Pinpoint the cell where the given text exists, returning its (X, Y) midpoint coordinate. 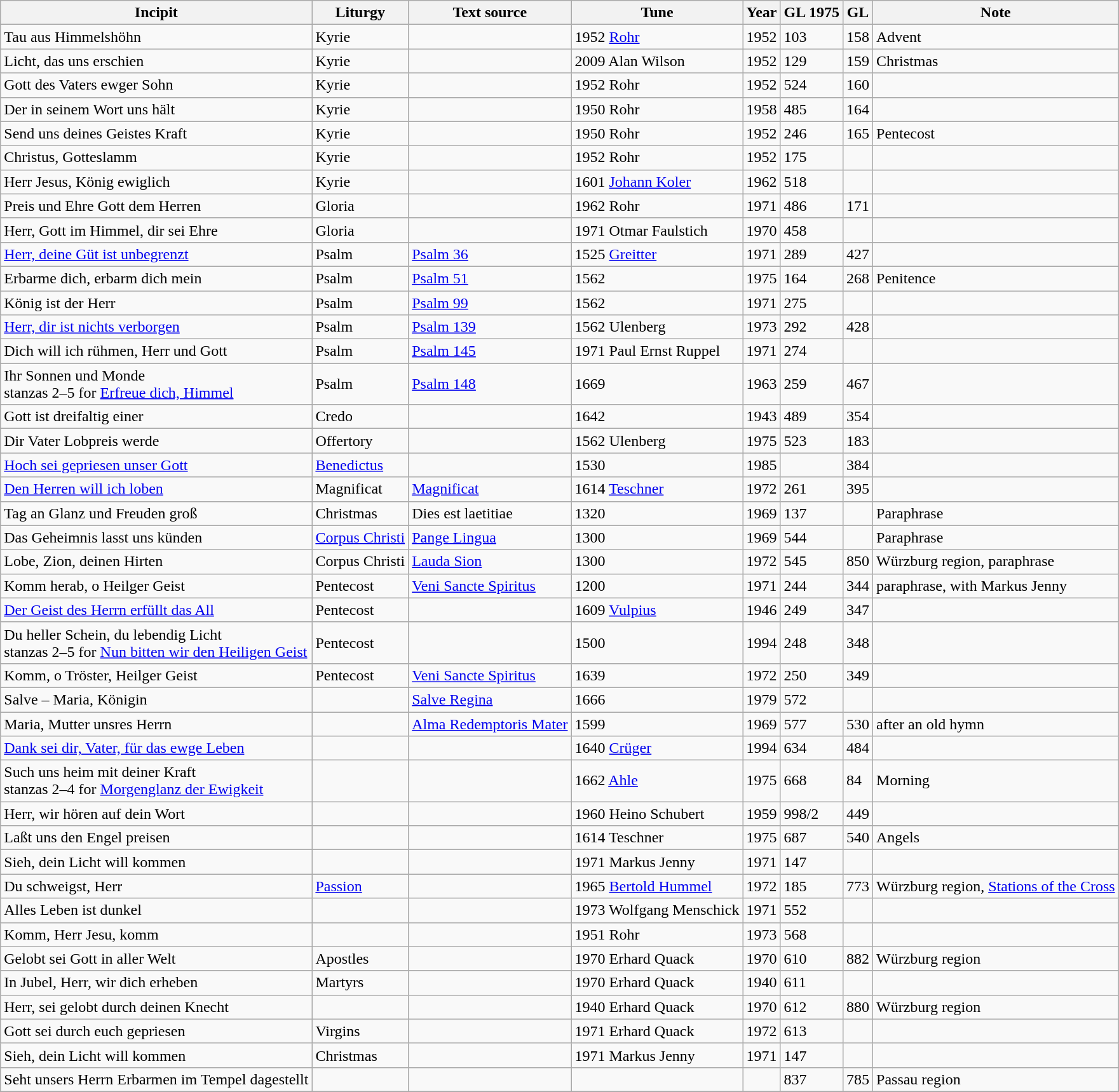
1979 (761, 699)
Den Herren will ich loben (156, 489)
384 (858, 465)
Psalm 139 (490, 327)
137 (811, 513)
1200 (657, 586)
1962 Rohr (657, 206)
Tau aus Himmelshöhn (156, 37)
524 (811, 85)
Apostles (360, 959)
165 (858, 133)
577 (811, 724)
1971 Otmar Faulstich (657, 230)
Gott ist dreifaltig einer (156, 417)
Komm, o Tröster, Heilger Geist (156, 675)
Note (996, 13)
Würzburg region, Stations of the Cross (996, 886)
Laßt uns den Engel preisen (156, 838)
Gott des Vaters ewger Sohn (156, 85)
292 (811, 327)
349 (858, 675)
Erbarme dich, erbarm dich mein (156, 278)
Seht unsers Herrn Erbarmen im Tempel dagestellt (156, 1079)
after an old hymn (996, 724)
1609 Vulpius (657, 610)
1599 (657, 724)
Benedictus (360, 465)
Herr Jesus, König ewiglich (156, 182)
2009 Alan Wilson (657, 61)
159 (858, 61)
1943 (761, 417)
1640 Crüger (657, 748)
König ist der Herr (156, 303)
427 (858, 254)
Psalm 99 (490, 303)
1965 Bertold Hummel (657, 886)
268 (858, 278)
850 (858, 562)
Send uns deines Geistes Kraft (156, 133)
Incipit (156, 13)
1973 Wolfgang Menschick (657, 910)
Ihr Sonnen und Monde stanzas 2–5 for Erfreue dich, Himmel (156, 384)
1960 Heino Schubert (657, 814)
Dies est laetitiae (490, 513)
Herr, sei gelobt durch deinen Knecht (156, 1007)
Hoch sei gepriesen unser Gott (156, 465)
183 (858, 441)
Gelobt sei Gott in aller Welt (156, 959)
344 (858, 586)
837 (811, 1079)
1666 (657, 699)
545 (811, 562)
1971 Paul Ernst Ruppel (657, 351)
GL (858, 13)
612 (811, 1007)
259 (811, 384)
1951 Rohr (657, 934)
1962 (761, 182)
668 (811, 781)
Dir Vater Lobpreis werde (156, 441)
Preis und Ehre Gott dem Herren (156, 206)
Penitence (996, 278)
129 (811, 61)
1320 (657, 513)
248 (811, 643)
158 (858, 37)
1963 (761, 384)
Komm herab, o Heilger Geist (156, 586)
Pange Lingua (490, 537)
489 (811, 417)
Year (761, 13)
1662 Ahle (657, 781)
880 (858, 1007)
486 (811, 206)
1601 Johann Koler (657, 182)
1940 (761, 983)
568 (811, 934)
Gott sei durch euch gepriesen (156, 1031)
Lauda Sion (490, 562)
1959 (761, 814)
1642 (657, 417)
Liturgy (360, 13)
246 (811, 133)
Psalm 36 (490, 254)
1946 (761, 610)
1530 (657, 465)
518 (811, 182)
103 (811, 37)
Licht, das uns erschien (156, 61)
Advent (996, 37)
687 (811, 838)
Maria, Mutter unsres Herrn (156, 724)
Der in seinem Wort uns hält (156, 109)
171 (858, 206)
882 (858, 959)
348 (858, 643)
Würzburg region, paraphrase (996, 562)
250 (811, 675)
485 (811, 109)
Herr, Gott im Himmel, dir sei Ehre (156, 230)
Alles Leben ist dunkel (156, 910)
Tag an Glanz und Freuden groß (156, 513)
Du heller Schein, du lebendig Licht stanzas 2–5 for Nun bitten wir den Heiligen Geist (156, 643)
GL 1975 (811, 13)
In Jubel, Herr, wir dich erheben (156, 983)
Tune (657, 13)
Dich will ich rühmen, Herr und Gott (156, 351)
540 (858, 838)
261 (811, 489)
428 (858, 327)
347 (858, 610)
Psalm 148 (490, 384)
467 (858, 384)
Lobe, Zion, deinen Hirten (156, 562)
449 (858, 814)
Credo (360, 417)
Psalm 145 (490, 351)
552 (811, 910)
1958 (761, 109)
249 (811, 610)
185 (811, 886)
Alma Redemptoris Mater (490, 724)
Morning (996, 781)
354 (858, 417)
785 (858, 1079)
Psalm 51 (490, 278)
Offertory (360, 441)
Christus, Gotteslamm (156, 158)
634 (811, 748)
395 (858, 489)
484 (858, 748)
773 (858, 886)
Herr, wir hören auf dein Wort (156, 814)
1639 (657, 675)
274 (811, 351)
Salve – Maria, Königin (156, 699)
Martyrs (360, 983)
572 (811, 699)
458 (811, 230)
1500 (657, 643)
Such uns heim mit deiner Kraft stanzas 2–4 for Morgenglanz der Ewigkeit (156, 781)
Herr, deine Güt ist unbegrenzt (156, 254)
1940 Erhard Quack (657, 1007)
paraphrase, with Markus Jenny (996, 586)
Angels (996, 838)
Dank sei dir, Vater, für das ewge Leben (156, 748)
Du schweigst, Herr (156, 886)
289 (811, 254)
Der Geist des Herrn erfüllt das All (156, 610)
Salve Regina (490, 699)
610 (811, 959)
611 (811, 983)
Passau region (996, 1079)
160 (858, 85)
244 (811, 586)
1525 Greitter (657, 254)
530 (858, 724)
613 (811, 1031)
544 (811, 537)
Passion (360, 886)
Herr, dir ist nichts verborgen (156, 327)
84 (858, 781)
Virgins (360, 1031)
Das Geheimnis lasst uns künden (156, 537)
Komm, Herr Jesu, komm (156, 934)
523 (811, 441)
175 (811, 158)
1669 (657, 384)
998/2 (811, 814)
1985 (761, 465)
1971 Erhard Quack (657, 1031)
275 (811, 303)
Text source (490, 13)
